Pinpoint the cell where the given text exists, returning its [x, y] midpoint coordinate. 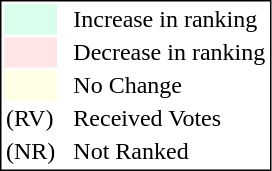
(NR) [30, 151]
Increase in ranking [170, 19]
Not Ranked [170, 151]
Decrease in ranking [170, 53]
No Change [170, 85]
(RV) [30, 119]
Received Votes [170, 119]
